Provide the (X, Y) coordinate of the cell's center where the given text is located.  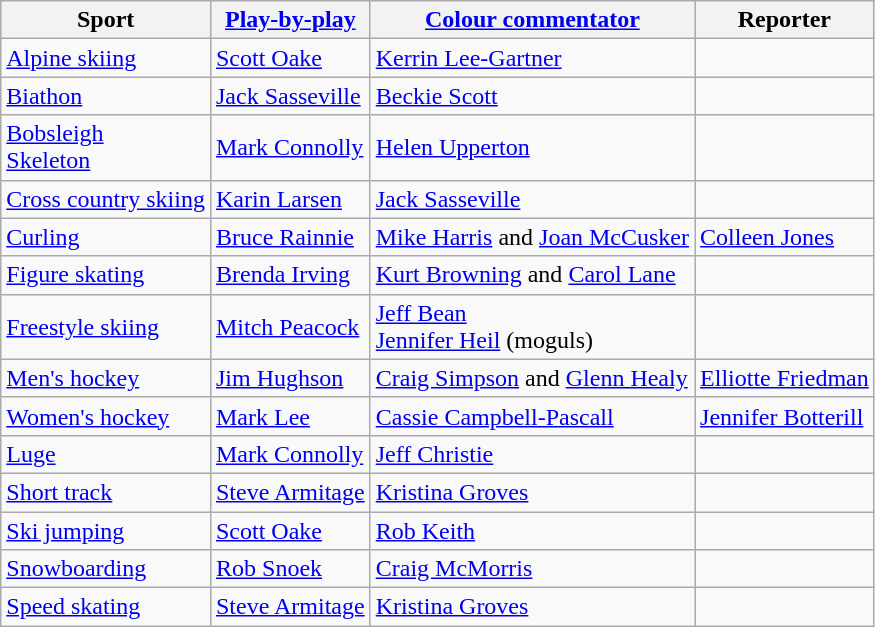
Bobsleigh Skeleton (106, 148)
Short track (106, 492)
Kerrin Lee-Gartner (532, 58)
Beckie Scott (532, 96)
Curling (106, 237)
Karin Larsen (290, 199)
Play-by-play (290, 20)
Alpine skiing (106, 58)
Jeff Christie (532, 454)
Elliotte Friedman (785, 378)
Mark Lee (290, 416)
Snowboarding (106, 569)
Craig McMorris (532, 569)
Luge (106, 454)
Jeff Bean Jennifer Heil (moguls) (532, 326)
Figure skating (106, 275)
Sport (106, 20)
Craig Simpson and Glenn Healy (532, 378)
Ski jumping (106, 531)
Reporter (785, 20)
Cassie Campbell-Pascall (532, 416)
Cross country skiing (106, 199)
Women's hockey (106, 416)
Brenda Irving (290, 275)
Mitch Peacock (290, 326)
Kurt Browning and Carol Lane (532, 275)
Colour commentator (532, 20)
Men's hockey (106, 378)
Rob Keith (532, 531)
Rob Snoek (290, 569)
Helen Upperton (532, 148)
Freestyle skiing (106, 326)
Colleen Jones (785, 237)
Jennifer Botterill (785, 416)
Biathon (106, 96)
Mike Harris and Joan McCusker (532, 237)
Jim Hughson (290, 378)
Speed skating (106, 607)
Bruce Rainnie (290, 237)
